Return the (x, y) coordinate for the center point of the cell that contains the specified text.  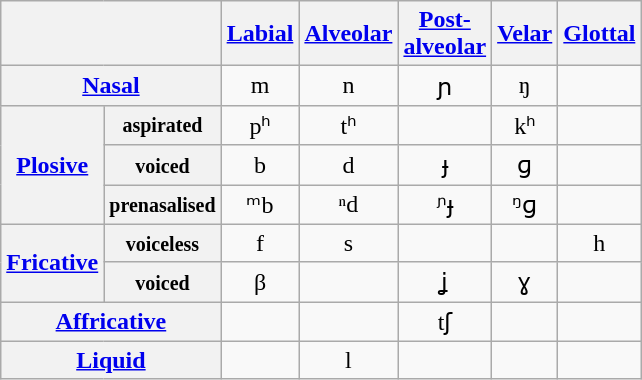
Plosive (52, 164)
s (348, 243)
b (260, 165)
Alveolar (348, 34)
ᶮɟ (445, 204)
f (260, 243)
tʃ (445, 322)
ᵐb (260, 204)
ŋ (525, 86)
ⁿd (348, 204)
β (260, 282)
pʰ (260, 125)
ʝ (445, 282)
Affricative (111, 322)
Glottal (600, 34)
Velar (525, 34)
ᵑɡ (525, 204)
h (600, 243)
d (348, 165)
Post-alveolar (445, 34)
Nasal (111, 86)
ɣ (525, 282)
prenasalised (162, 204)
voiceless (162, 243)
kʰ (525, 125)
ɟ (445, 165)
Fricative (52, 263)
m (260, 86)
Labial (260, 34)
ɡ (525, 165)
Liquid (111, 360)
l (348, 360)
n (348, 86)
tʰ (348, 125)
aspirated (162, 125)
ɲ (445, 86)
